Determine the [X, Y] coordinate at the center of the cell enclosing the given text.  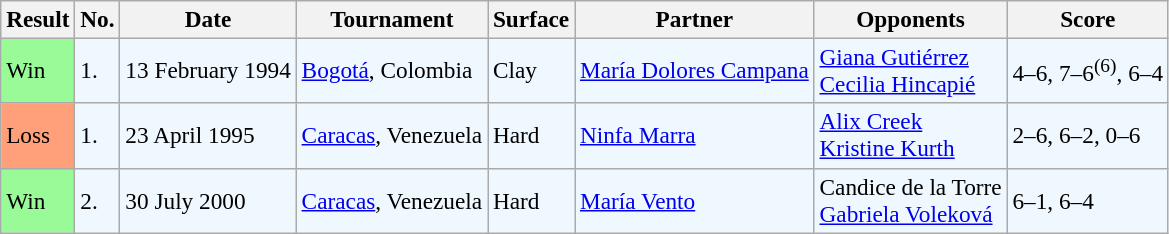
6–1, 6–4 [1088, 200]
23 April 1995 [208, 136]
Alix Creek Kristine Kurth [910, 136]
Clay [532, 70]
4–6, 7–6(6), 6–4 [1088, 70]
Ninfa Marra [695, 136]
Date [208, 19]
13 February 1994 [208, 70]
Tournament [392, 19]
María Vento [695, 200]
Result [38, 19]
Partner [695, 19]
No. [98, 19]
María Dolores Campana [695, 70]
Surface [532, 19]
Opponents [910, 19]
Giana Gutiérrez Cecilia Hincapié [910, 70]
30 July 2000 [208, 200]
Candice de la Torre Gabriela Voleková [910, 200]
Loss [38, 136]
2–6, 6–2, 0–6 [1088, 136]
2. [98, 200]
Score [1088, 19]
Bogotá, Colombia [392, 70]
